Extract the (x, y) coordinate from the center of the cell holding the provided text.  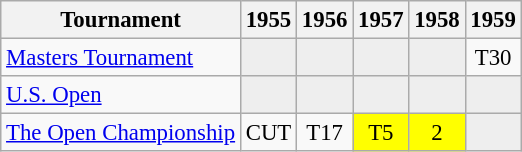
1956 (325, 20)
1958 (437, 20)
1957 (381, 20)
T17 (325, 133)
2 (437, 133)
1959 (493, 20)
The Open Championship (121, 133)
T30 (493, 58)
T5 (381, 133)
Masters Tournament (121, 58)
1955 (268, 20)
U.S. Open (121, 95)
Tournament (121, 20)
CUT (268, 133)
